Extract the [x, y] coordinate from the center of the cell holding the provided text.  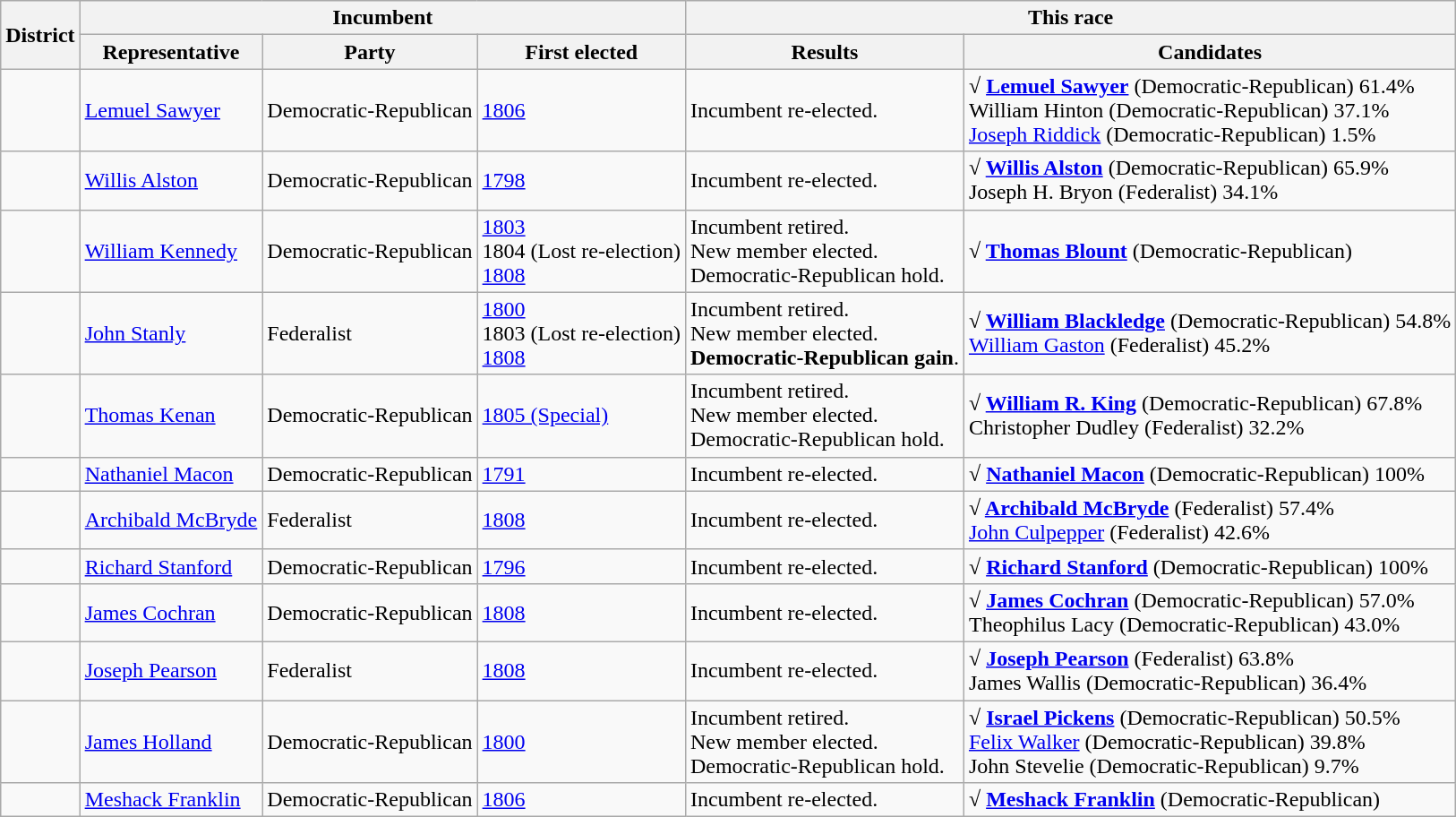
√ William Blackledge (Democratic-Republican) 54.8%William Gaston (Federalist) 45.2% [1209, 333]
Results [824, 52]
James Cochran [171, 613]
Richard Stanford [171, 566]
1796 [581, 566]
Incumbent retired.New member elected.Democratic-Republican gain. [824, 333]
John Stanly [171, 333]
Lemuel Sawyer [171, 110]
Meshack Franklin [171, 800]
√ Richard Stanford (Democratic-Republican) 100% [1209, 566]
District [40, 35]
√ Nathaniel Macon (Democratic-Republican) 100% [1209, 474]
√ Israel Pickens (Democratic-Republican) 50.5%Felix Walker (Democratic-Republican) 39.8%John Stevelie (Democratic-Republican) 9.7% [1209, 742]
Joseph Pearson [171, 670]
James Holland [171, 742]
1800 [581, 742]
√ Meshack Franklin (Democratic-Republican) [1209, 800]
Incumbent [382, 18]
1798 [581, 181]
Party [370, 52]
√ James Cochran (Democratic-Republican) 57.0%Theophilus Lacy (Democratic-Republican) 43.0% [1209, 613]
This race [1070, 18]
Archibald McBryde [171, 520]
William Kennedy [171, 251]
√ Archibald McBryde (Federalist) 57.4%John Culpepper (Federalist) 42.6% [1209, 520]
√ William R. King (Democratic-Republican) 67.8%Christopher Dudley (Federalist) 32.2% [1209, 416]
Willis Alston [171, 181]
18031804 (Lost re-election)1808 [581, 251]
First elected [581, 52]
18001803 (Lost re-election)1808 [581, 333]
Candidates [1209, 52]
Thomas Kenan [171, 416]
Nathaniel Macon [171, 474]
√ Thomas Blount (Democratic-Republican) [1209, 251]
√ Willis Alston (Democratic-Republican) 65.9%Joseph H. Bryon (Federalist) 34.1% [1209, 181]
√ Lemuel Sawyer (Democratic-Republican) 61.4%William Hinton (Democratic-Republican) 37.1%Joseph Riddick (Democratic-Republican) 1.5% [1209, 110]
1791 [581, 474]
Representative [171, 52]
√ Joseph Pearson (Federalist) 63.8%James Wallis (Democratic-Republican) 36.4% [1209, 670]
1805 (Special) [581, 416]
